Extract the (X, Y) coordinate from the center of the cell holding the provided text.  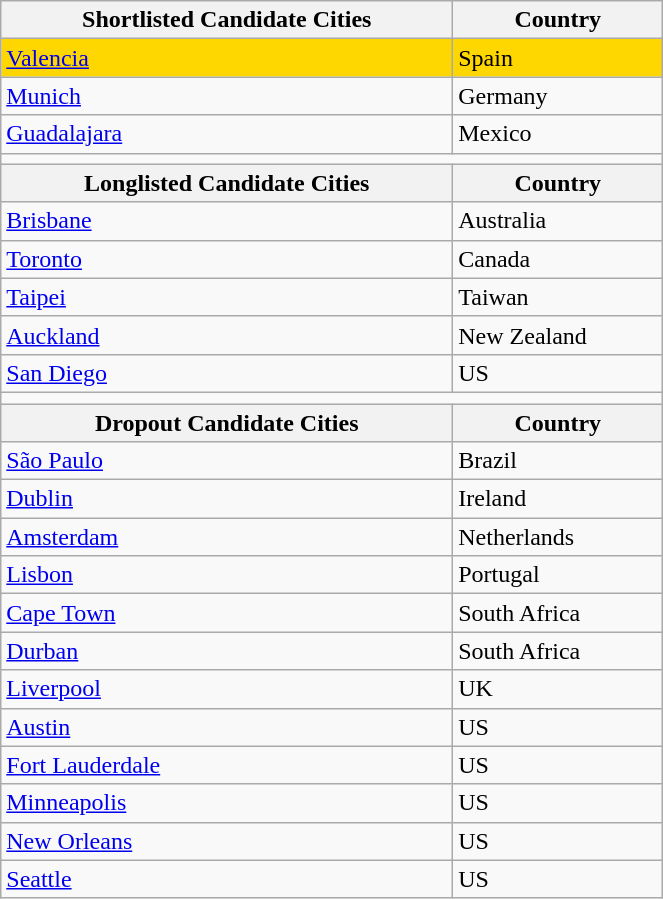
Liverpool (227, 689)
Minneapolis (227, 803)
Spain (558, 58)
Valencia (227, 58)
New Orleans (227, 841)
Shortlisted Candidate Cities (227, 20)
New Zealand (558, 335)
Seattle (227, 879)
Germany (558, 96)
Dublin (227, 499)
Brisbane (227, 221)
Munich (227, 96)
San Diego (227, 373)
Canada (558, 259)
Lisbon (227, 575)
São Paulo (227, 461)
Taipei (227, 297)
Cape Town (227, 613)
Dropout Candidate Cities (227, 423)
Auckland (227, 335)
Durban (227, 651)
Austin (227, 727)
Longlisted Candidate Cities (227, 183)
Taiwan (558, 297)
Guadalajara (227, 134)
Mexico (558, 134)
Toronto (227, 259)
Australia (558, 221)
Portugal (558, 575)
Fort Lauderdale (227, 765)
UK (558, 689)
Netherlands (558, 537)
Brazil (558, 461)
Ireland (558, 499)
Amsterdam (227, 537)
